Pinpoint the cell where the given text exists, returning its (X, Y) midpoint coordinate. 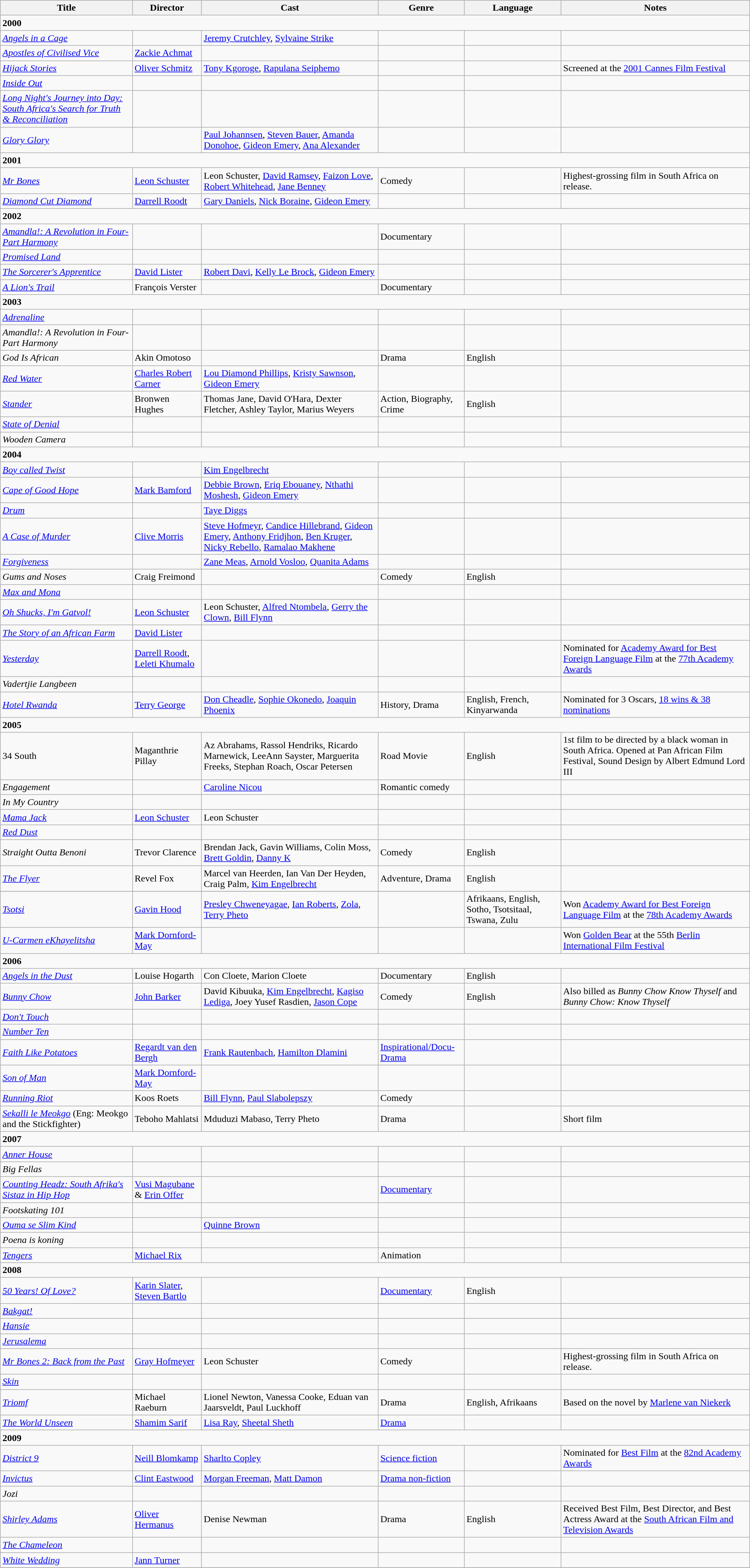
Drama non-fiction (421, 1478)
Bunny Chow (66, 997)
2000 (375, 23)
1st film to be directed by a black woman in South Africa. Opened at Pan African Film Festival, Sound Design by Albert Edmund Lord III (655, 756)
Lionel Newton, Vanessa Cooke, Eduan van Jaarsveldt, Paul Luckhoff (290, 1402)
Bronwen Hughes (167, 404)
Quinne Brown (290, 1225)
Don Cheadle, Sophie Okonedo, Joaquin Phoenix (290, 705)
2002 (375, 216)
Robert Davi, Kelly Le Brock, Gideon Emery (290, 272)
Thomas Jane, David O'Hara, Dexter Fletcher, Ashley Taylor, Marius Weyers (290, 404)
In My Country (66, 802)
Drum (66, 510)
Cast (290, 8)
Debbie Brown, Eriq Ebouaney, Nthathi Moshesh, Gideon Emery (290, 490)
Michael Raeburn (167, 1402)
Nominated for Academy Award for Best Foreign Language Film at the 77th Academy Awards (655, 658)
Leon Schuster, David Ramsey, Faizon Love, Robert Whitehead, Jane Benney (290, 180)
Title (66, 8)
Hansie (66, 1326)
2004 (375, 454)
Vadertjie Langbeen (66, 684)
Brendan Jack, Gavin Williams, Colin Moss, Brett Goldin, Danny K (290, 853)
Taye Diggs (290, 510)
God Is African (66, 358)
Based on the novel by Marlene van Niekerk (655, 1402)
Skin (66, 1382)
Yesterday (66, 658)
50 Years! Of Love? (66, 1291)
A Lion's Trail (66, 287)
Zackie Achmat (167, 53)
Stander (66, 404)
The Sorcerer's Apprentice (66, 272)
Bakgat! (66, 1311)
The Chameleon (66, 1545)
Gums and Noses (66, 577)
Gavin Hood (167, 910)
Jozi (66, 1494)
Lou Diamond Phillips, Kristy Sawnson, Gideon Emery (290, 378)
Akin Omotoso (167, 358)
Angels in a Cage (66, 38)
The Flyer (66, 878)
Karin Slater, Steven Bartlo (167, 1291)
2006 (375, 961)
Red Water (66, 378)
Terry George (167, 705)
Boy called Twist (66, 469)
Clive Morris (167, 536)
Action, Biography, Crime (421, 404)
Won Golden Bear at the 55th Berlin International Film Festival (655, 940)
Mr Bones (66, 180)
Won Academy Award for Best Foreign Language Film at the 78th Academy Awards (655, 910)
Maganthrie Pillay (167, 756)
Presley Chweneyagae, Ian Roberts, Zola, Terry Pheto (290, 910)
Science fiction (421, 1458)
Regardt van den Bergh (167, 1052)
Wooden Camera (66, 439)
Afrikaans, English, Sotho, Tsotsitaal, Tswana, Zulu (513, 910)
David Kibuuka, Kim Engelbrecht, Kagiso Lediga, Joey Yusef Rasdien, Jason Cope (290, 997)
Short film (655, 1118)
Inspirational/Docu-Drama (421, 1052)
Promised Land (66, 257)
Kim Engelbrecht (290, 469)
Vusi Magubane & Erin Offer (167, 1190)
Sharlto Copley (290, 1458)
Long Night's Journey into Day: South Africa's Search for Truth & Reconciliation (66, 109)
Mama Jack (66, 817)
District 9 (66, 1458)
Gary Daniels, Nick Boraine, Gideon Emery (290, 201)
Mduduzi Mabaso, Terry Pheto (290, 1118)
Tony Kgoroge, Rapulana Seiphemo (290, 68)
Oh Shucks, I'm Gatvol! (66, 612)
Adventure, Drama (421, 878)
Morgan Freeman, Matt Damon (290, 1478)
English, French, Kinyarwanda (513, 705)
2003 (375, 302)
State of Denial (66, 424)
Az Abrahams, Rassol Hendriks, Ricardo Marnewick, LeeAnn Sayster, Marguerita Freeks, Stephan Roach, Oscar Petersen (290, 756)
The World Unseen (66, 1422)
2008 (375, 1270)
U-Carmen eKhayelitsha (66, 940)
Angels in the Dust (66, 976)
Nominated for 3 Oscars, 18 wins & 38 nominations (655, 705)
Romantic comedy (421, 787)
Teboho Mahlatsi (167, 1118)
Leon Schuster, Alfred Ntombela, Gerry the Clown, Bill Flynn (290, 612)
Engagement (66, 787)
Faith Like Potatoes (66, 1052)
Animation (421, 1255)
The Story of an African Farm (66, 633)
Jerusalema (66, 1341)
Cape of Good Hope (66, 490)
Shamim Sarif (167, 1422)
Denise Newman (290, 1519)
François Verster (167, 287)
Neill Blomkamp (167, 1458)
Big Fellas (66, 1169)
Michael Rix (167, 1255)
Revel Fox (167, 878)
Paul Johannsen, Steven Bauer, Amanda Donohoe, Gideon Emery, Ana Alexander (290, 140)
Trevor Clarence (167, 853)
Red Dust (66, 832)
Apostles of Civilised Vice (66, 53)
Steve Hofmeyr, Candice Hillebrand, Gideon Emery, Anthony Fridjhon, Ben Kruger, Nicky Rebello, Ramalao Makhene (290, 536)
Glory Glory (66, 140)
Mr Bones 2: Back from the Past (66, 1361)
Hijack Stories (66, 68)
Louise Hogarth (167, 976)
Straight Outta Benoni (66, 853)
Oliver Schmitz (167, 68)
Screened at the 2001 Cannes Film Festival (655, 68)
Craig Freimond (167, 577)
Jeremy Crutchley, Sylvaine Strike (290, 38)
Gray Hofmeyer (167, 1361)
2007 (375, 1139)
Genre (421, 8)
Zane Meas, Arnold Vosloo, Quanita Adams (290, 562)
A Case of Murder (66, 536)
Son of Man (66, 1078)
Running Riot (66, 1098)
Shirley Adams (66, 1519)
Also billed as Bunny Chow Know Thyself and Bunny Chow: Know Thyself (655, 997)
History, Drama (421, 705)
Forgiveness (66, 562)
Received Best Film, Best Director, and Best Actress Award at the South African Film and Television Awards (655, 1519)
Sekalli le Meokgo (Eng: Meokgo and the Stickfighter) (66, 1118)
Director (167, 8)
Poena is koning (66, 1240)
Koos Roets (167, 1098)
34 South (66, 756)
Nominated for Best Film at the 82nd Academy Awards (655, 1458)
Tsotsi (66, 910)
Darrell Roodt (167, 201)
Frank Rautenbach, Hamilton Dlamini (290, 1052)
Oliver Hermanus (167, 1519)
John Barker (167, 997)
Anner House (66, 1154)
Invictus (66, 1478)
Counting Headz: South Afrika's Sistaz in Hip Hop (66, 1190)
2001 (375, 160)
English, Afrikaans (513, 1402)
Number Ten (66, 1032)
Road Movie (421, 756)
2005 (375, 725)
Charles Robert Carner (167, 378)
Triomf (66, 1402)
Con Cloete, Marion Cloete (290, 976)
Hotel Rwanda (66, 705)
Jann Turner (167, 1560)
Caroline Nicou (290, 787)
Lisa Ray, Sheetal Sheth (290, 1422)
Diamond Cut Diamond (66, 201)
Don't Touch (66, 1017)
Ouma se Slim Kind (66, 1225)
Inside Out (66, 83)
Clint Eastwood (167, 1478)
White Wedding (66, 1560)
2009 (375, 1437)
Darrell Roodt, Leleti Khumalo (167, 658)
Max and Mona (66, 592)
Notes (655, 8)
Marcel van Heerden, Ian Van Der Heyden, Craig Palm, Kim Engelbrecht (290, 878)
Bill Flynn, Paul Slabolepszy (290, 1098)
Adrenaline (66, 317)
Mark Bamford (167, 490)
Footskating 101 (66, 1210)
Tengers (66, 1255)
Language (513, 8)
